Locate the cell with the specified text and output its (X, Y) center coordinate. 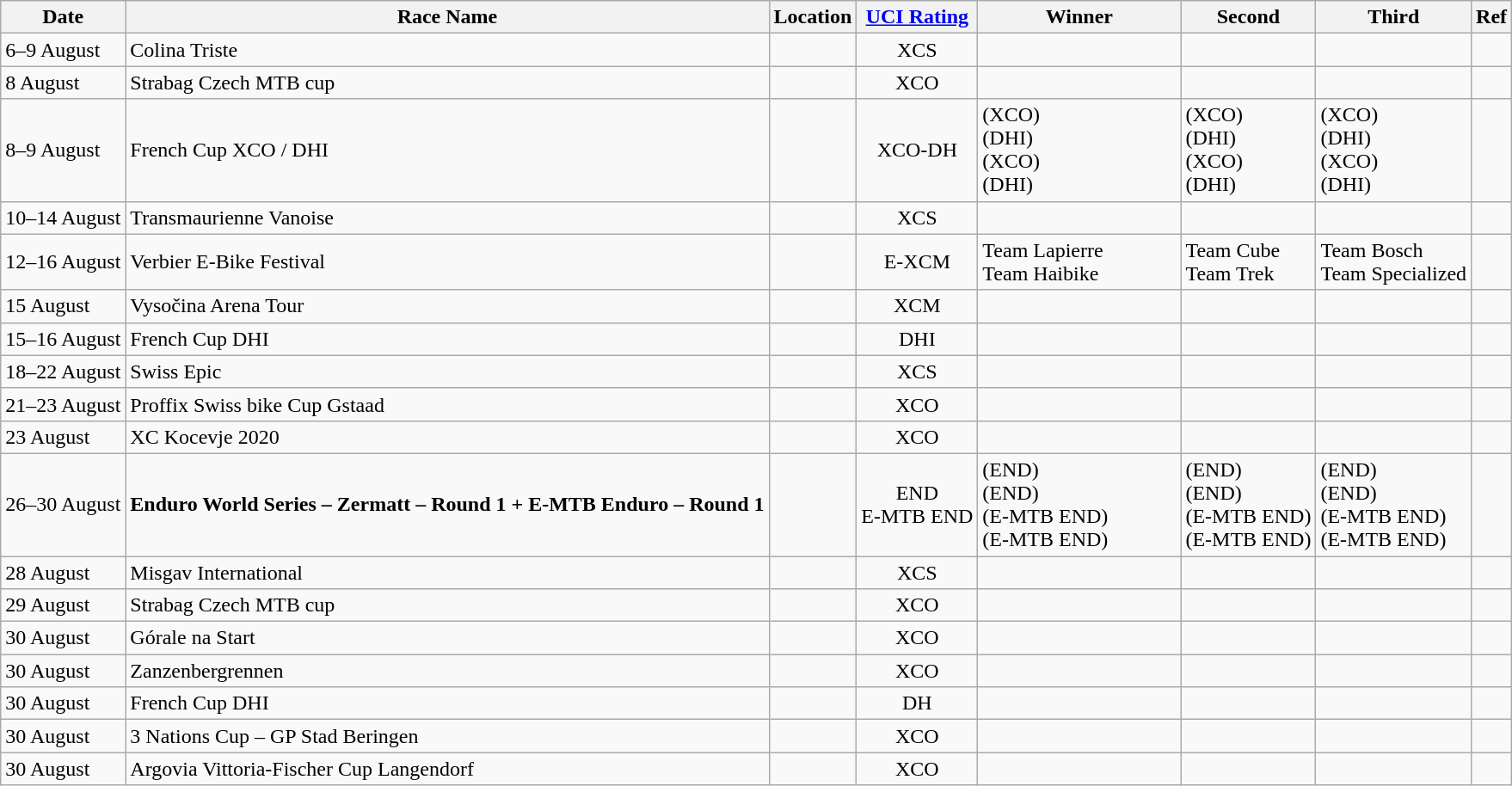
XCM (917, 306)
Date (64, 17)
ENDE-MTB END (917, 504)
29 August (64, 605)
Argovia Vittoria-Fischer Cup Langendorf (447, 769)
8–9 August (64, 150)
UCI Rating (917, 17)
18–22 August (64, 372)
Zanzenbergrennen (447, 671)
Race Name (447, 17)
Górale na Start (447, 638)
Colina Triste (447, 50)
Swiss Epic (447, 372)
21–23 August (64, 404)
26–30 August (64, 504)
28 August (64, 572)
Team BoschTeam Specialized (1393, 261)
Team LapierreTeam Haibike (1079, 261)
8 August (64, 83)
Proffix Swiss bike Cup Gstaad (447, 404)
XCO-DH (917, 150)
Verbier E-Bike Festival (447, 261)
Transmaurienne Vanoise (447, 218)
Third (1393, 17)
French Cup XCO / DHI (447, 150)
Vysočina Arena Tour (447, 306)
Team CubeTeam Trek (1249, 261)
Location (813, 17)
DH (917, 703)
12–16 August (64, 261)
DHI (917, 339)
Second (1249, 17)
23 August (64, 437)
XC Kocevje 2020 (447, 437)
6–9 August (64, 50)
E-XCM (917, 261)
3 Nations Cup – GP Stad Beringen (447, 736)
Ref (1491, 17)
15 August (64, 306)
Enduro World Series – Zermatt – Round 1 + E-MTB Enduro – Round 1 (447, 504)
10–14 August (64, 218)
Misgav International (447, 572)
15–16 August (64, 339)
Winner (1079, 17)
